Search for the cell housing the specified text and yield its [X, Y] center coordinate. 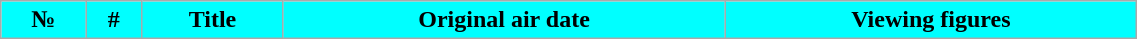
Original air date [504, 20]
# [114, 20]
№ [44, 20]
Title [213, 20]
Viewing figures [931, 20]
